Return (x, y) of the center of cell containing provided text 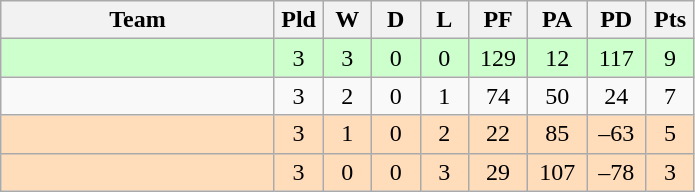
PA (558, 20)
22 (498, 134)
29 (498, 172)
9 (670, 58)
7 (670, 96)
107 (558, 172)
L (444, 20)
117 (616, 58)
D (396, 20)
Team (138, 20)
12 (558, 58)
PF (498, 20)
129 (498, 58)
74 (498, 96)
24 (616, 96)
PD (616, 20)
Pts (670, 20)
85 (558, 134)
W (348, 20)
–63 (616, 134)
–78 (616, 172)
50 (558, 96)
Pld (298, 20)
5 (670, 134)
